Identify which cell holds the provided text, then report its [X, Y] central coordinate. 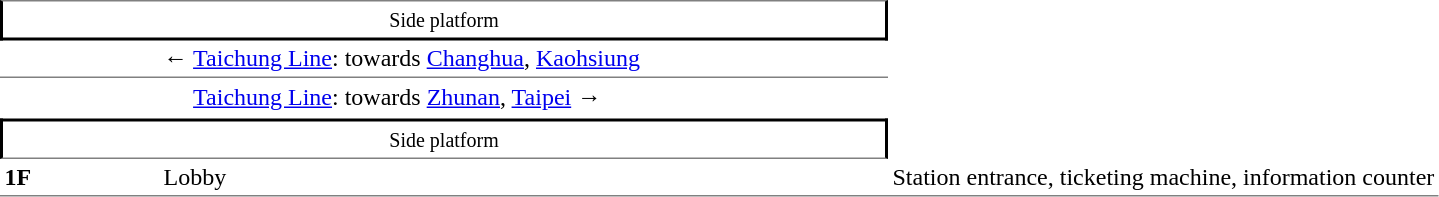
Lobby [524, 178]
1F [80, 178]
← Taichung Line: towards Changhua, Kaohsiung [524, 59]
Station entrance, ticketing machine, information counter [1164, 178]
Taichung Line: towards Zhunan, Taipei → [524, 98]
